Return the [x, y] coordinate for the center point of the cell that contains the specified text.  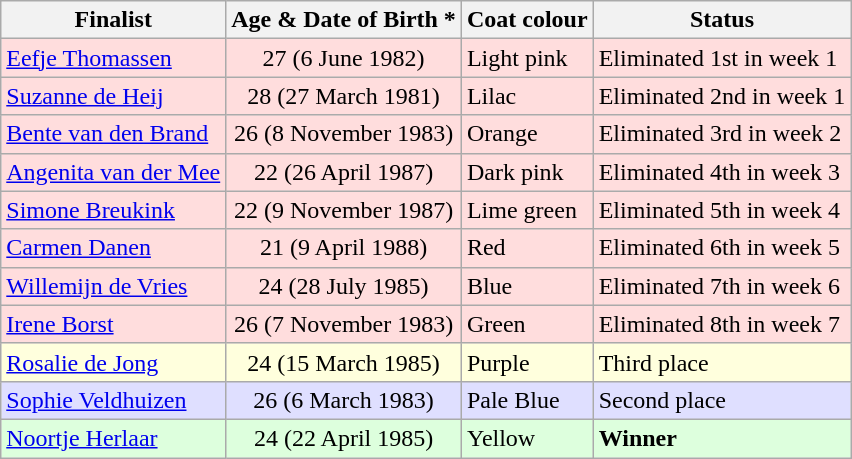
Yellow [527, 438]
Dark pink [527, 172]
Eliminated 5th in week 4 [722, 210]
Coat colour [527, 20]
Lilac [527, 96]
Green [527, 324]
26 (6 March 1983) [344, 400]
22 (26 April 1987) [344, 172]
26 (8 November 1983) [344, 134]
22 (9 November 1987) [344, 210]
Blue [527, 286]
Eliminated 7th in week 6 [722, 286]
Noortje Herlaar [114, 438]
Orange [527, 134]
24 (22 April 1985) [344, 438]
Status [722, 20]
Suzanne de Heij [114, 96]
Carmen Danen [114, 248]
Sophie Veldhuizen [114, 400]
21 (9 April 1988) [344, 248]
Eefje Thomassen [114, 58]
24 (15 March 1985) [344, 362]
Winner [722, 438]
Pale Blue [527, 400]
28 (27 March 1981) [344, 96]
Irene Borst [114, 324]
Finalist [114, 20]
Eliminated 8th in week 7 [722, 324]
24 (28 July 1985) [344, 286]
Lime green [527, 210]
Eliminated 6th in week 5 [722, 248]
Eliminated 1st in week 1 [722, 58]
Third place [722, 362]
Eliminated 4th in week 3 [722, 172]
Simone Breukink [114, 210]
Red [527, 248]
Purple [527, 362]
Second place [722, 400]
27 (6 June 1982) [344, 58]
Eliminated 2nd in week 1 [722, 96]
Eliminated 3rd in week 2 [722, 134]
Rosalie de Jong [114, 362]
26 (7 November 1983) [344, 324]
Bente van den Brand [114, 134]
Age & Date of Birth * [344, 20]
Light pink [527, 58]
Willemijn de Vries [114, 286]
Angenita van der Mee [114, 172]
